Scan for the cell matching the given text and deliver its [x, y] coordinate at center. 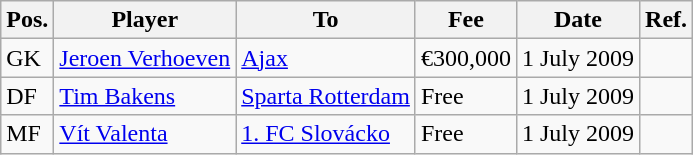
Jeroen Verhoeven [145, 58]
€300,000 [466, 58]
DF [28, 96]
Player [145, 20]
Fee [466, 20]
GK [28, 58]
Sparta Rotterdam [326, 96]
Ref. [666, 20]
MF [28, 134]
1. FC Slovácko [326, 134]
To [326, 20]
Date [578, 20]
Tim Bakens [145, 96]
Vít Valenta [145, 134]
Ajax [326, 58]
Pos. [28, 20]
